For the text-containing cell, return its midpoint in (x, y) coordinate format. 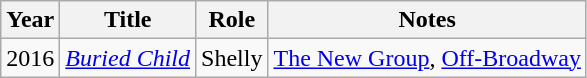
Year (30, 20)
Role (232, 20)
The New Group, Off-Broadway (428, 58)
2016 (30, 58)
Notes (428, 20)
Buried Child (128, 58)
Title (128, 20)
Shelly (232, 58)
